Return (X, Y) of the center of cell containing provided text 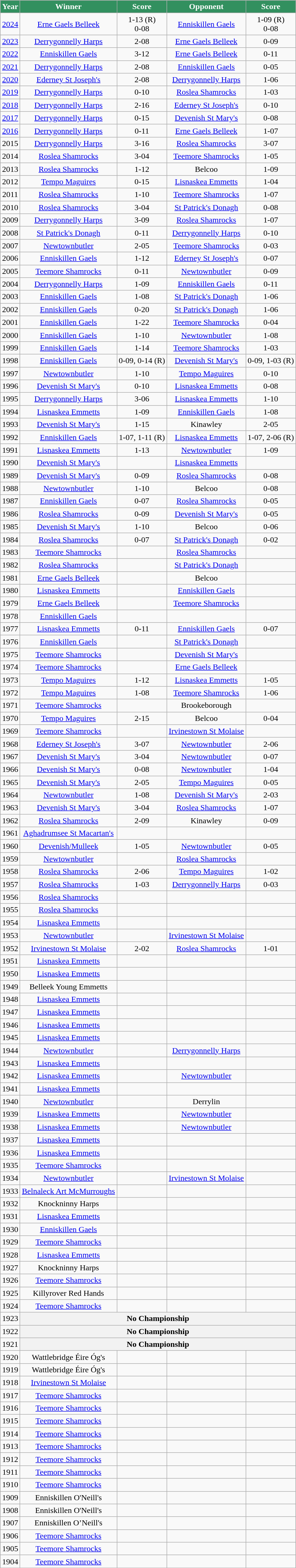
Winner (68, 7)
1-02 (270, 872)
1955 (10, 910)
1957 (10, 884)
2010 (10, 207)
1960 (10, 846)
Opponent (206, 7)
1995 (10, 399)
1928 (10, 1255)
2-15 (142, 718)
1921 (10, 1344)
1983 (10, 552)
1926 (10, 1280)
1-14 (142, 348)
1944 (10, 1050)
0-20 (142, 309)
Killyrover Red Hands (68, 1293)
2014 (10, 156)
1904 (10, 1561)
1990 (10, 463)
1985 (10, 527)
2-09 (142, 821)
0-09, 1-03 (R) (270, 360)
3-16 (142, 143)
2013 (10, 169)
2021 (10, 67)
1916 (10, 1408)
1977 (10, 629)
2022 (10, 54)
2017 (10, 118)
1911 (10, 1472)
1920 (10, 1357)
2023 (10, 41)
Belnaleck Art McMurroughs (68, 1191)
1951 (10, 961)
1992 (10, 437)
1905 (10, 1549)
1906 (10, 1536)
1922 (10, 1331)
1969 (10, 731)
2006 (10, 258)
Derrylin (206, 1101)
1967 (10, 756)
1914 (10, 1434)
1980 (10, 591)
1945 (10, 1038)
1979 (10, 603)
1918 (10, 1382)
1954 (10, 923)
1936 (10, 1153)
3-09 (142, 220)
2004 (10, 284)
1991 (10, 450)
3-12 (142, 54)
1908 (10, 1510)
1940 (10, 1101)
1-01 (270, 948)
1946 (10, 1025)
1963 (10, 808)
1959 (10, 859)
1913 (10, 1447)
1943 (10, 1063)
1993 (10, 425)
3-06 (142, 399)
1999 (10, 348)
1958 (10, 872)
1975 (10, 654)
2001 (10, 322)
1-15 (142, 425)
1912 (10, 1459)
1973 (10, 680)
2-02 (142, 948)
2-16 (142, 105)
1971 (10, 705)
2007 (10, 246)
1938 (10, 1127)
Enniskillen O’Neill's (68, 1523)
1-07, 2-06 (R) (270, 437)
2000 (10, 335)
1987 (10, 501)
1968 (10, 744)
1917 (10, 1395)
2-03 (270, 795)
Year (10, 7)
1994 (10, 412)
1950 (10, 974)
1929 (10, 1242)
2015 (10, 143)
1933 (10, 1191)
2024 (10, 24)
1976 (10, 642)
1910 (10, 1485)
1923 (10, 1319)
2012 (10, 182)
1935 (10, 1165)
1909 (10, 1498)
1952 (10, 948)
2005 (10, 271)
0-06 (270, 527)
1965 (10, 782)
2019 (10, 92)
1956 (10, 897)
1925 (10, 1293)
1919 (10, 1370)
1-13 (142, 450)
1932 (10, 1204)
1937 (10, 1140)
1947 (10, 1012)
2003 (10, 297)
1988 (10, 488)
Brookeborough (206, 705)
1964 (10, 795)
1942 (10, 1076)
2016 (10, 131)
1941 (10, 1089)
1931 (10, 1217)
1974 (10, 667)
Belleek Young Emmetts (68, 986)
1997 (10, 374)
1939 (10, 1114)
1907 (10, 1523)
1953 (10, 935)
1-09 (R)0-08 (270, 24)
1970 (10, 718)
1948 (10, 999)
1934 (10, 1178)
1930 (10, 1229)
1998 (10, 360)
2009 (10, 220)
1989 (10, 476)
1986 (10, 514)
1961 (10, 833)
1966 (10, 769)
1924 (10, 1306)
1981 (10, 578)
2002 (10, 309)
1984 (10, 539)
2018 (10, 105)
2020 (10, 80)
1927 (10, 1268)
1962 (10, 821)
2011 (10, 195)
0-09, 0-14 (R) (142, 360)
1978 (10, 616)
1-22 (142, 322)
1972 (10, 693)
0-02 (270, 539)
Aghadrumsee St Macartan's (68, 833)
Devenish/Mulleek (68, 846)
1996 (10, 386)
1982 (10, 565)
1-07, 1-11 (R) (142, 437)
1-13 (R)0-08 (142, 24)
1915 (10, 1421)
2008 (10, 233)
1949 (10, 986)
